Locate the cell with the specified text and output its [x, y] center coordinate. 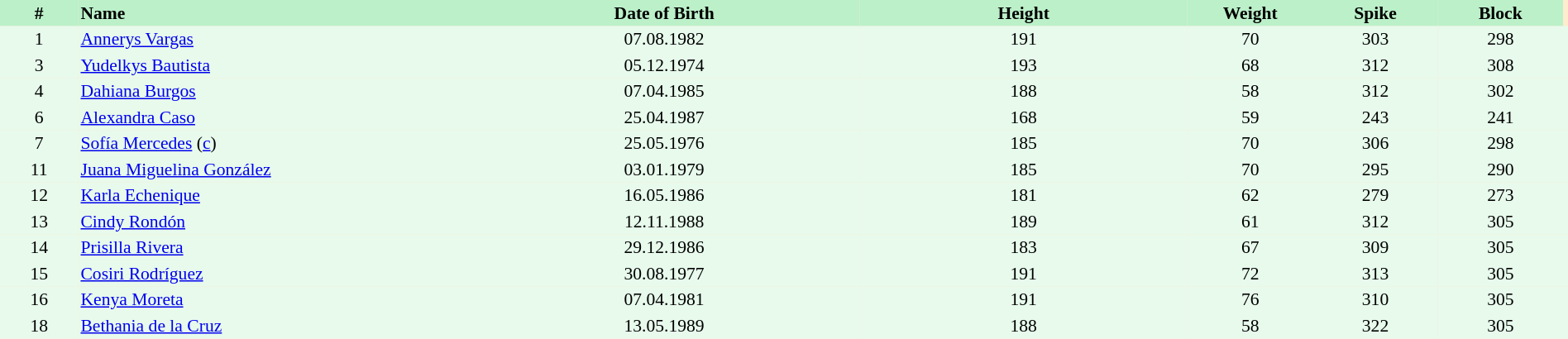
18 [39, 326]
67 [1250, 248]
241 [1500, 117]
7 [39, 144]
313 [1374, 274]
68 [1250, 65]
273 [1500, 195]
Karla Echenique [273, 195]
193 [1024, 65]
07.04.1981 [664, 299]
189 [1024, 222]
76 [1250, 299]
16.05.1986 [664, 195]
1 [39, 40]
4 [39, 91]
309 [1374, 248]
Alexandra Caso [273, 117]
# [39, 13]
Yudelkys Bautista [273, 65]
05.12.1974 [664, 65]
25.05.1976 [664, 144]
303 [1374, 40]
181 [1024, 195]
279 [1374, 195]
243 [1374, 117]
Block [1500, 13]
Date of Birth [664, 13]
12.11.1988 [664, 222]
Kenya Moreta [273, 299]
07.08.1982 [664, 40]
61 [1250, 222]
Weight [1250, 13]
290 [1500, 169]
Cindy Rondón [273, 222]
11 [39, 169]
306 [1374, 144]
310 [1374, 299]
302 [1500, 91]
168 [1024, 117]
183 [1024, 248]
03.01.1979 [664, 169]
29.12.1986 [664, 248]
13 [39, 222]
13.05.1989 [664, 326]
Spike [1374, 13]
62 [1250, 195]
12 [39, 195]
Cosiri Rodríguez [273, 274]
322 [1374, 326]
14 [39, 248]
Bethania de la Cruz [273, 326]
Name [273, 13]
Prisilla Rivera [273, 248]
15 [39, 274]
Sofía Mercedes (c) [273, 144]
30.08.1977 [664, 274]
Annerys Vargas [273, 40]
308 [1500, 65]
Juana Miguelina González [273, 169]
16 [39, 299]
59 [1250, 117]
Height [1024, 13]
25.04.1987 [664, 117]
3 [39, 65]
295 [1374, 169]
72 [1250, 274]
Dahiana Burgos [273, 91]
07.04.1985 [664, 91]
6 [39, 117]
